Determine the [X, Y] coordinate at the center of the cell enclosing the given text.  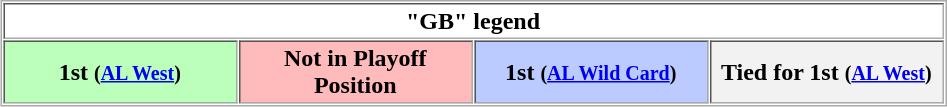
1st (AL West) [120, 72]
"GB" legend [473, 21]
Not in Playoff Position [355, 72]
Tied for 1st (AL West) [826, 72]
1st (AL Wild Card) [591, 72]
